Provide the (X, Y) coordinate of the cell's center where the given text is located.  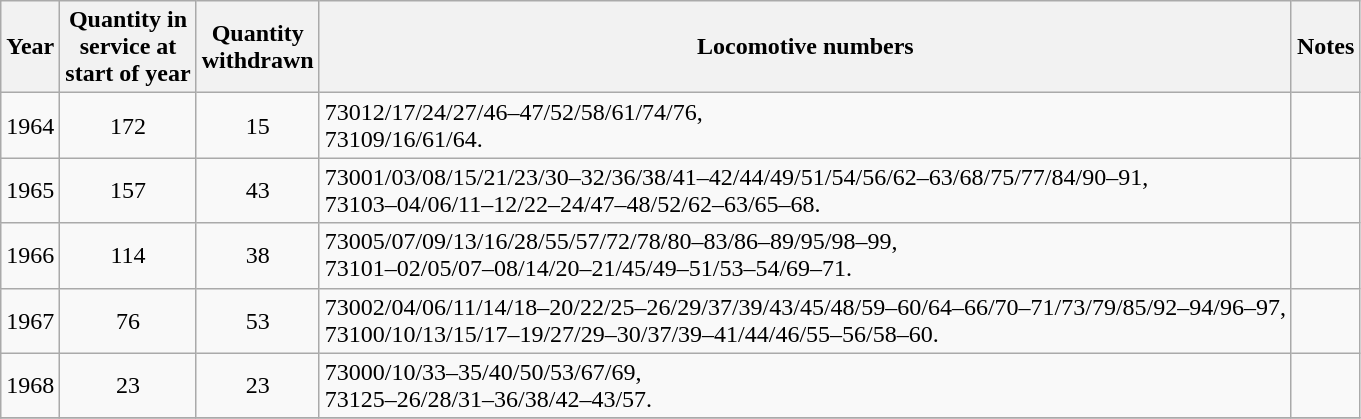
73000/10/33–35/40/50/53/67/69,73125–26/28/31–36/38/42–43/57. (805, 386)
172 (128, 126)
15 (258, 126)
73012/17/24/27/46–47/52/58/61/74/76,73109/16/61/64. (805, 126)
1966 (30, 256)
1967 (30, 320)
Quantity inservice atstart of year (128, 47)
114 (128, 256)
157 (128, 190)
43 (258, 190)
1968 (30, 386)
76 (128, 320)
Notes (1325, 47)
Locomotive numbers (805, 47)
53 (258, 320)
Year (30, 47)
73001/03/08/15/21/23/30–32/36/38/41–42/44/49/51/54/56/62–63/68/75/77/84/90–91,73103–04/06/11–12/22–24/47–48/52/62–63/65–68. (805, 190)
1964 (30, 126)
73005/07/09/13/16/28/55/57/72/78/80–83/86–89/95/98–99,73101–02/05/07–08/14/20–21/45/49–51/53–54/69–71. (805, 256)
1965 (30, 190)
Quantitywithdrawn (258, 47)
38 (258, 256)
73002/04/06/11/14/18–20/22/25–26/29/37/39/43/45/48/59–60/64–66/70–71/73/79/85/92–94/96–97,73100/10/13/15/17–19/27/29–30/37/39–41/44/46/55–56/58–60. (805, 320)
